Scan for the cell matching the given text and deliver its (x, y) coordinate at center. 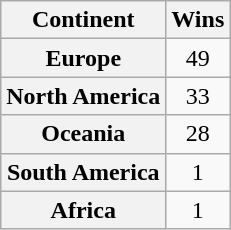
33 (198, 96)
Oceania (84, 134)
49 (198, 58)
Continent (84, 20)
South America (84, 172)
North America (84, 96)
Wins (198, 20)
28 (198, 134)
Africa (84, 210)
Europe (84, 58)
